Find where the given text appears and provide that cell's center as [x, y] coordinate. 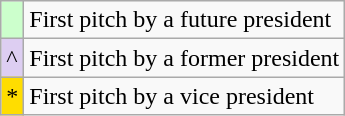
^ [12, 58]
* [12, 96]
First pitch by a future president [184, 20]
First pitch by a vice president [184, 96]
First pitch by a former president [184, 58]
